Return (x, y) of the center of cell containing provided text 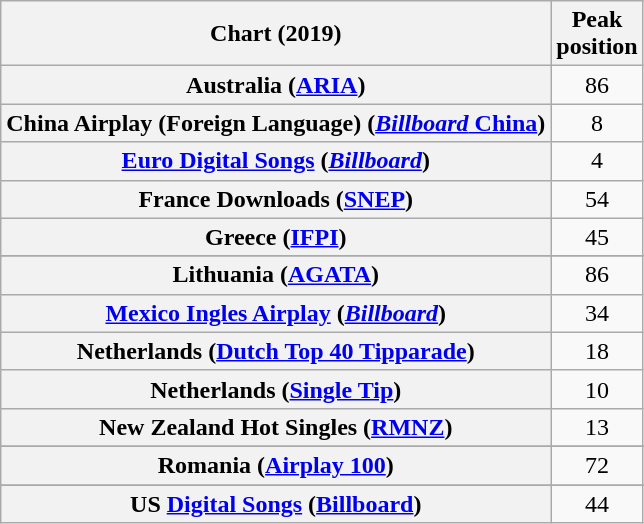
Romania (Airplay 100) (276, 465)
US Digital Songs (Billboard) (276, 503)
72 (597, 465)
Euro Digital Songs (Billboard) (276, 161)
44 (597, 503)
18 (597, 351)
Chart (2019) (276, 34)
France Downloads (SNEP) (276, 199)
New Zealand Hot Singles (RMNZ) (276, 427)
Peakposition (597, 34)
10 (597, 389)
13 (597, 427)
Netherlands (Dutch Top 40 Tipparade) (276, 351)
54 (597, 199)
45 (597, 237)
China Airplay (Foreign Language) (Billboard China) (276, 123)
8 (597, 123)
Greece (IFPI) (276, 237)
4 (597, 161)
Mexico Ingles Airplay (Billboard) (276, 313)
34 (597, 313)
Australia (ARIA) (276, 85)
Lithuania (AGATA) (276, 275)
Netherlands (Single Tip) (276, 389)
